From the cell containing the given text, extract its center point as [x, y] coordinate. 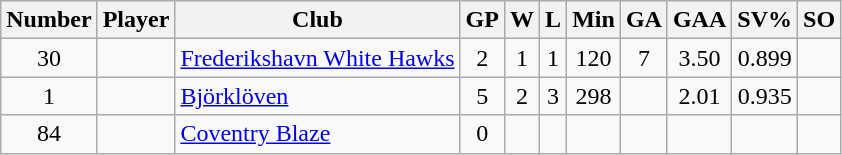
GP [482, 20]
30 [49, 58]
3 [554, 96]
0 [482, 134]
298 [594, 96]
84 [49, 134]
120 [594, 58]
Frederikshavn White Hawks [318, 58]
2.01 [699, 96]
7 [644, 58]
3.50 [699, 58]
Club [318, 20]
Min [594, 20]
0.935 [765, 96]
SO [820, 20]
L [554, 20]
0.899 [765, 58]
W [522, 20]
GA [644, 20]
SV% [765, 20]
Number [49, 20]
Player [136, 20]
Coventry Blaze [318, 134]
5 [482, 96]
Björklöven [318, 96]
GAA [699, 20]
